Scan for the cell matching the given text and deliver its (X, Y) coordinate at center. 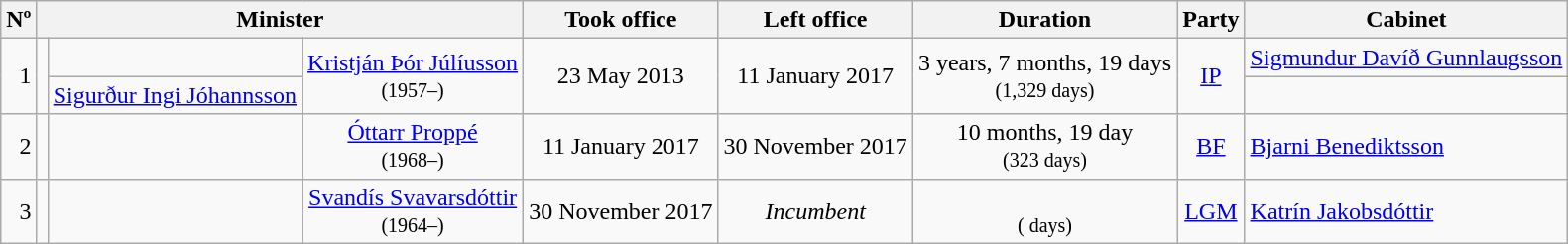
2 (19, 147)
Nº (19, 20)
Minister (280, 20)
10 months, 19 day(323 days) (1044, 147)
Bjarni Benediktsson (1406, 147)
Sigurður Ingi Jóhannsson (175, 95)
Svandís Svavarsdóttir(1964–) (413, 210)
Took office (621, 20)
IP (1211, 76)
Óttarr Proppé(1968–) (413, 147)
LGM (1211, 210)
BF (1211, 147)
Katrín Jakobsdóttir (1406, 210)
Sigmundur Davíð Gunnlaugsson (1406, 58)
3 (19, 210)
Party (1211, 20)
Incumbent (815, 210)
Kristján Þór Júlíusson(1957–) (413, 76)
Cabinet (1406, 20)
23 May 2013 (621, 76)
3 years, 7 months, 19 days(1,329 days) (1044, 76)
( days) (1044, 210)
1 (19, 76)
Left office (815, 20)
Duration (1044, 20)
